From the cell containing the given text, extract its center point as (x, y) coordinate. 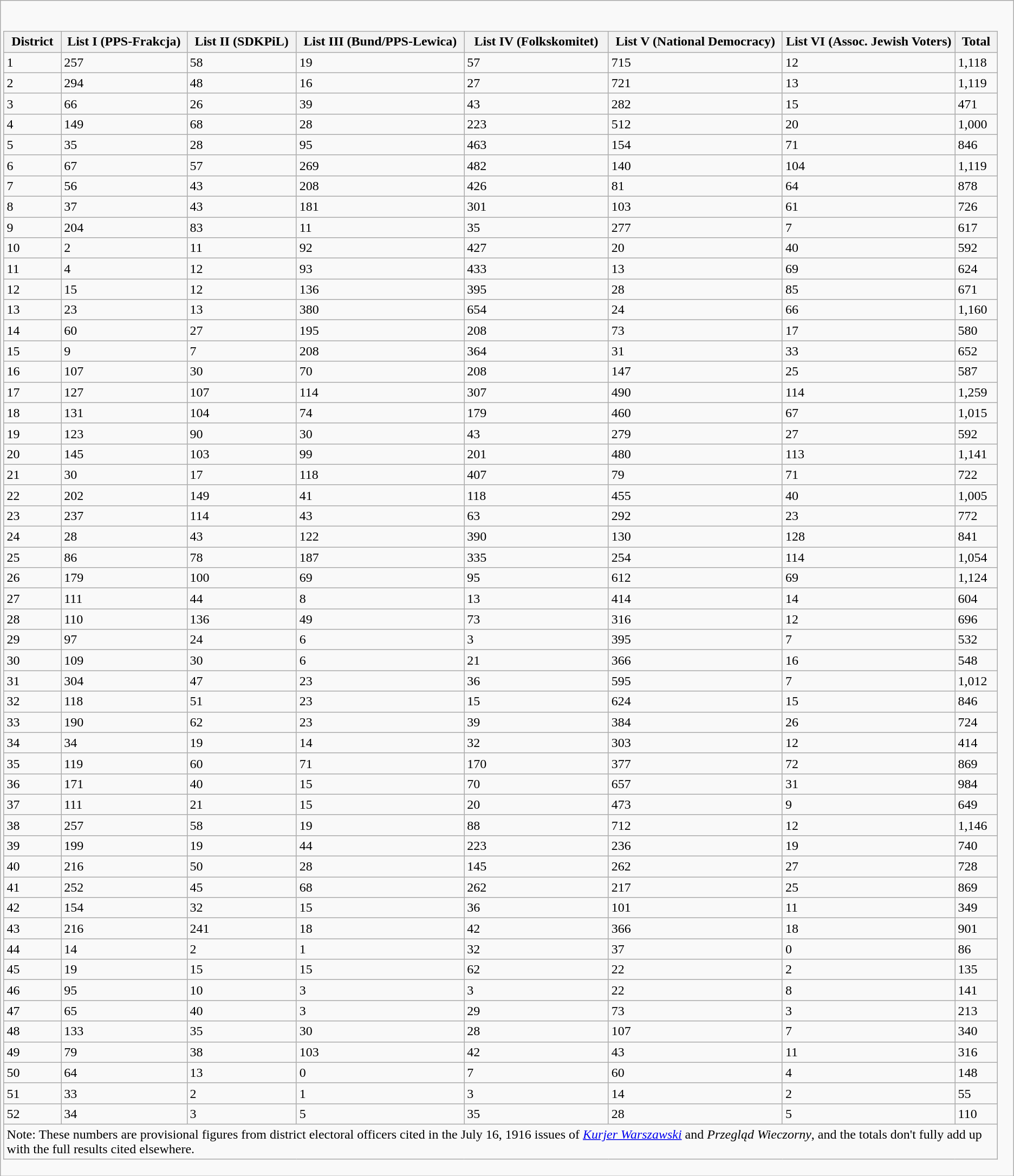
841 (976, 537)
878 (976, 186)
433 (536, 269)
99 (380, 454)
88 (536, 825)
List III (Bund/PPS-Lewica) (380, 42)
District (32, 42)
101 (695, 908)
241 (242, 928)
340 (976, 1031)
92 (380, 248)
587 (976, 372)
279 (695, 433)
364 (536, 351)
282 (695, 103)
548 (976, 660)
1,146 (976, 825)
455 (695, 495)
335 (536, 557)
712 (695, 825)
171 (124, 784)
85 (869, 289)
512 (695, 124)
984 (976, 784)
380 (380, 310)
349 (976, 908)
696 (976, 619)
1,141 (976, 454)
61 (869, 207)
617 (976, 228)
90 (242, 433)
56 (124, 186)
135 (976, 970)
724 (976, 722)
63 (536, 516)
657 (695, 784)
482 (536, 165)
55 (976, 1093)
772 (976, 516)
113 (869, 454)
170 (536, 763)
83 (242, 228)
148 (976, 1073)
65 (124, 1011)
128 (869, 537)
252 (124, 887)
List V (National Democracy) (695, 42)
List IV (Folkskomitet) (536, 42)
131 (124, 413)
201 (536, 454)
202 (124, 495)
427 (536, 248)
277 (695, 228)
901 (976, 928)
292 (695, 516)
122 (380, 537)
187 (380, 557)
1,160 (976, 310)
652 (976, 351)
377 (695, 763)
1,054 (976, 557)
294 (124, 83)
490 (695, 392)
127 (124, 392)
304 (124, 681)
722 (976, 475)
471 (976, 103)
1,118 (976, 62)
480 (695, 454)
147 (695, 372)
190 (124, 722)
181 (380, 207)
580 (976, 330)
473 (695, 804)
List I (PPS-Frakcja) (124, 42)
1,015 (976, 413)
81 (695, 186)
100 (242, 578)
133 (124, 1031)
74 (380, 413)
213 (976, 1011)
604 (976, 599)
130 (695, 537)
532 (976, 640)
728 (976, 867)
384 (695, 722)
93 (380, 269)
1,005 (976, 495)
407 (536, 475)
217 (695, 887)
141 (976, 990)
715 (695, 62)
72 (869, 763)
109 (124, 660)
123 (124, 433)
List II (SDKPiL) (242, 42)
1,124 (976, 578)
236 (695, 846)
671 (976, 289)
140 (695, 165)
78 (242, 557)
307 (536, 392)
46 (32, 990)
740 (976, 846)
237 (124, 516)
649 (976, 804)
390 (536, 537)
119 (124, 763)
97 (124, 640)
List VI (Assoc. Jewish Voters) (869, 42)
612 (695, 578)
460 (695, 413)
721 (695, 83)
254 (695, 557)
654 (536, 310)
269 (380, 165)
199 (124, 846)
52 (32, 1114)
301 (536, 207)
426 (536, 186)
1,012 (976, 681)
Total (976, 42)
463 (536, 145)
204 (124, 228)
195 (380, 330)
595 (695, 681)
303 (695, 743)
1,000 (976, 124)
1,259 (976, 392)
726 (976, 207)
